Search for the cell housing the specified text and yield its (x, y) center coordinate. 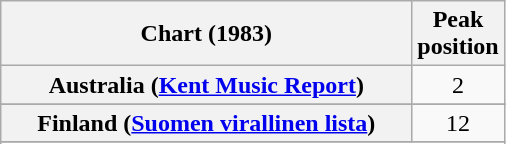
Finland (Suomen virallinen lista) (206, 123)
2 (458, 85)
Peakposition (458, 34)
Australia (Kent Music Report) (206, 85)
Chart (1983) (206, 34)
12 (458, 123)
